Locate the cell with the specified text and output its [x, y] center coordinate. 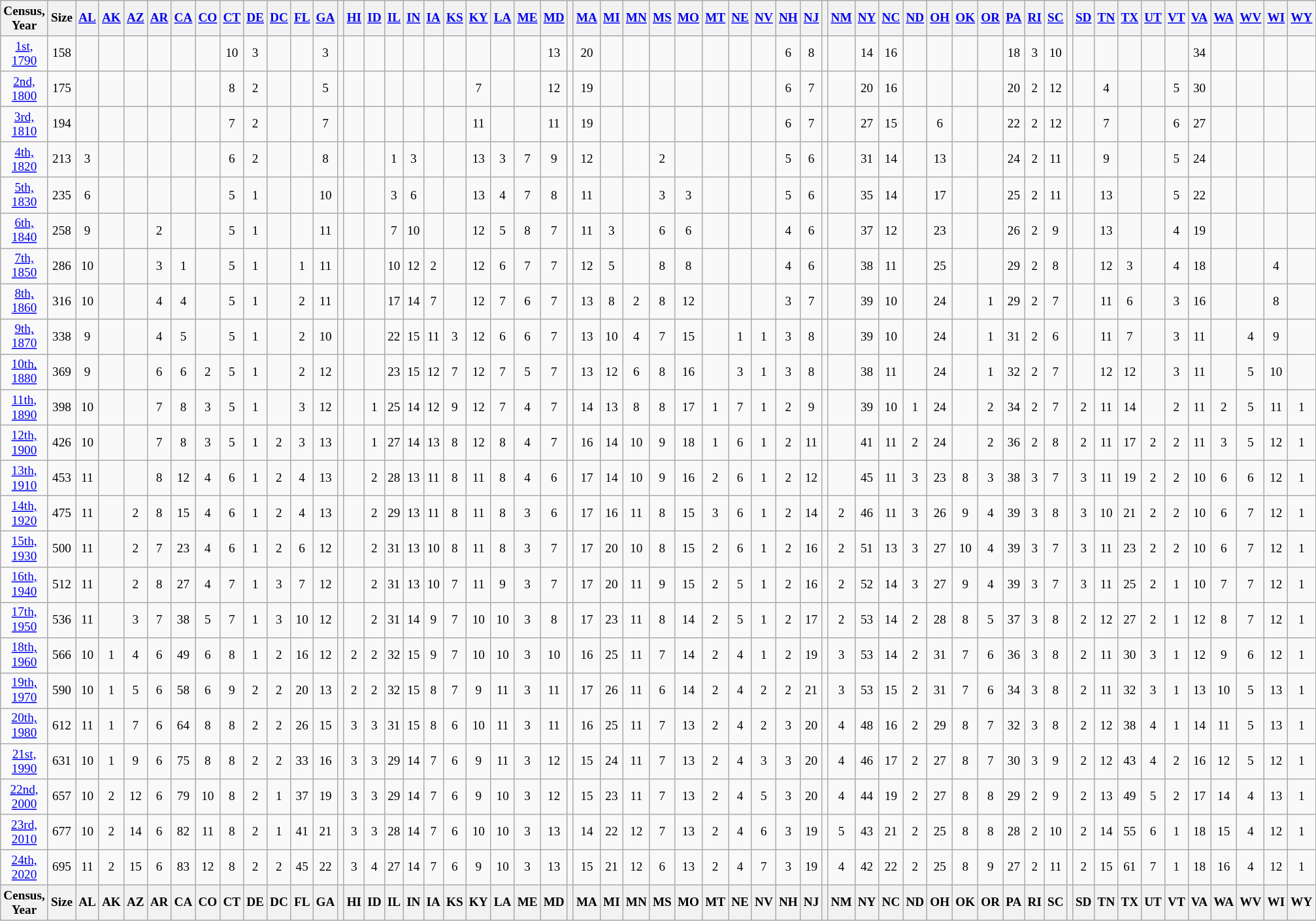
194 [61, 124]
4th, 1820 [25, 159]
58 [183, 690]
10th, 1880 [25, 372]
16th, 1940 [25, 584]
20th, 1980 [25, 726]
42 [866, 867]
52 [866, 584]
369 [61, 372]
21st, 1990 [25, 762]
24th, 2020 [25, 867]
175 [61, 89]
612 [61, 726]
512 [61, 584]
18th, 1960 [25, 655]
82 [183, 832]
536 [61, 620]
695 [61, 867]
14th, 1920 [25, 514]
12th, 1900 [25, 443]
3rd, 1810 [25, 124]
13th, 1910 [25, 478]
158 [61, 54]
8th, 1860 [25, 301]
398 [61, 407]
9th, 1870 [25, 337]
657 [61, 797]
235 [61, 195]
6th, 1840 [25, 230]
11th, 1890 [25, 407]
61 [1130, 867]
677 [61, 832]
426 [61, 443]
213 [61, 159]
48 [866, 726]
631 [61, 762]
22nd, 2000 [25, 797]
500 [61, 549]
55 [1130, 832]
475 [61, 514]
23rd, 2010 [25, 832]
19th, 1970 [25, 690]
75 [183, 762]
5th, 1830 [25, 195]
33 [302, 762]
453 [61, 478]
51 [866, 549]
17th, 1950 [25, 620]
590 [61, 690]
566 [61, 655]
286 [61, 266]
35 [866, 195]
44 [866, 797]
15th, 1930 [25, 549]
7th, 1850 [25, 266]
1st, 1790 [25, 54]
83 [183, 867]
2nd, 1800 [25, 89]
258 [61, 230]
316 [61, 301]
64 [183, 726]
338 [61, 337]
79 [183, 797]
